Pinpoint the cell where the given text exists, returning its [x, y] midpoint coordinate. 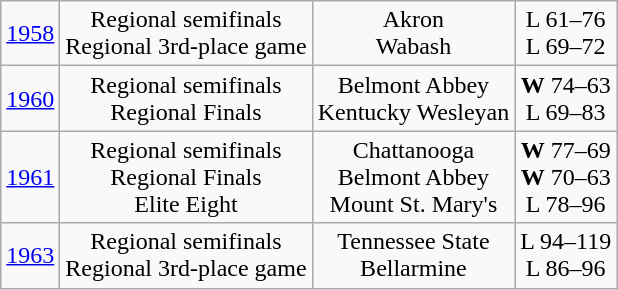
Regional semifinalsRegional Finals [186, 98]
Belmont AbbeyKentucky Wesleyan [414, 98]
W 77–69W 70–63L 78–96 [566, 177]
W 74–63L 69–83 [566, 98]
Tennessee StateBellarmine [414, 256]
1958 [30, 34]
Regional semifinalsRegional FinalsElite Eight [186, 177]
1960 [30, 98]
1961 [30, 177]
AkronWabash [414, 34]
1963 [30, 256]
L 61–76L 69–72 [566, 34]
L 94–119L 86–96 [566, 256]
ChattanoogaBelmont AbbeyMount St. Mary's [414, 177]
